Output the (x, y) coordinate of the center of the cell containing the given text.  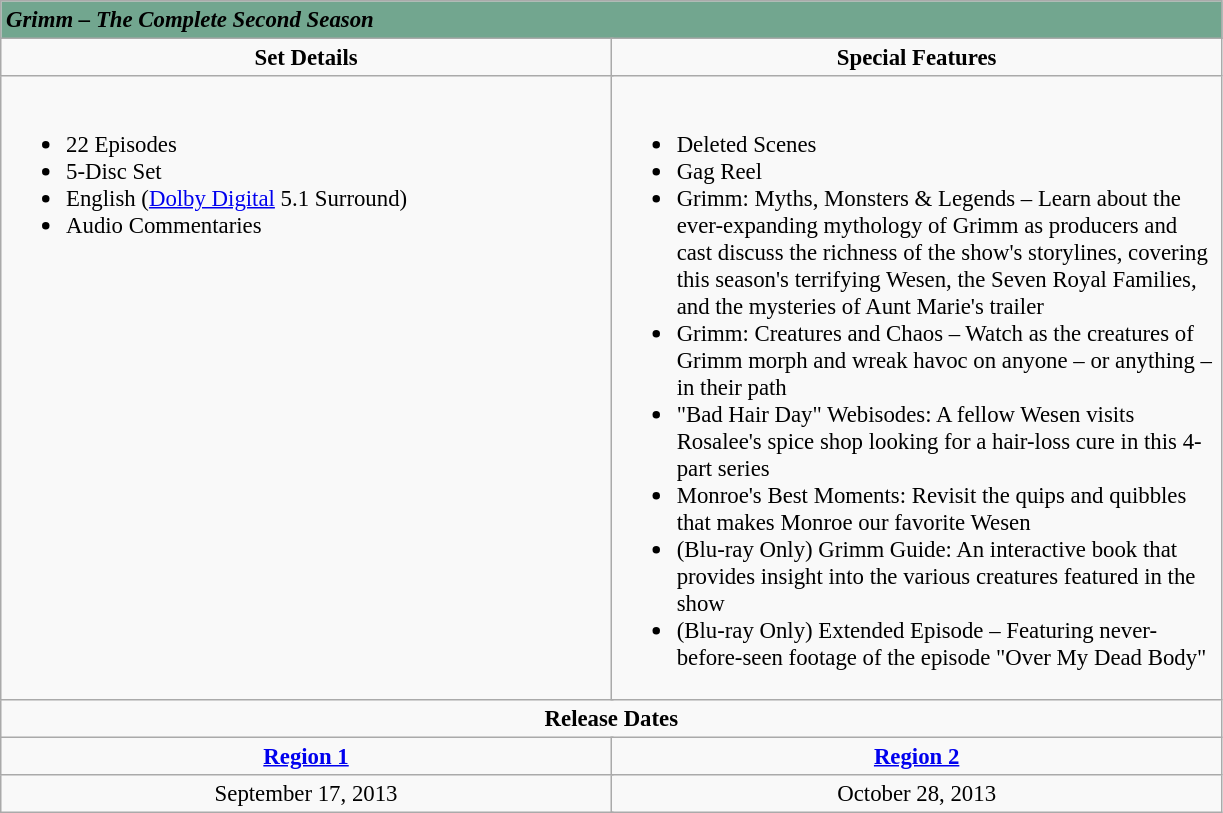
October 28, 2013 (916, 793)
Region 2 (916, 756)
Grimm – The Complete Second Season (612, 20)
Release Dates (612, 718)
Set Details (306, 58)
Region 1 (306, 756)
September 17, 2013 (306, 793)
Special Features (916, 58)
22 Episodes5-Disc SetEnglish (Dolby Digital 5.1 Surround)Audio Commentaries (306, 388)
